Find where the given text appears and provide that cell's center as [x, y] coordinate. 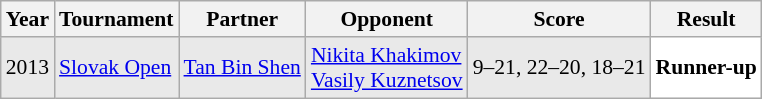
Tan Bin Shen [242, 68]
Nikita Khakimov Vasily Kuznetsov [387, 68]
9–21, 22–20, 18–21 [560, 68]
Slovak Open [116, 68]
2013 [28, 68]
Result [706, 19]
Score [560, 19]
Partner [242, 19]
Runner-up [706, 68]
Year [28, 19]
Tournament [116, 19]
Opponent [387, 19]
